Scan for the cell matching the given text and deliver its [x, y] coordinate at center. 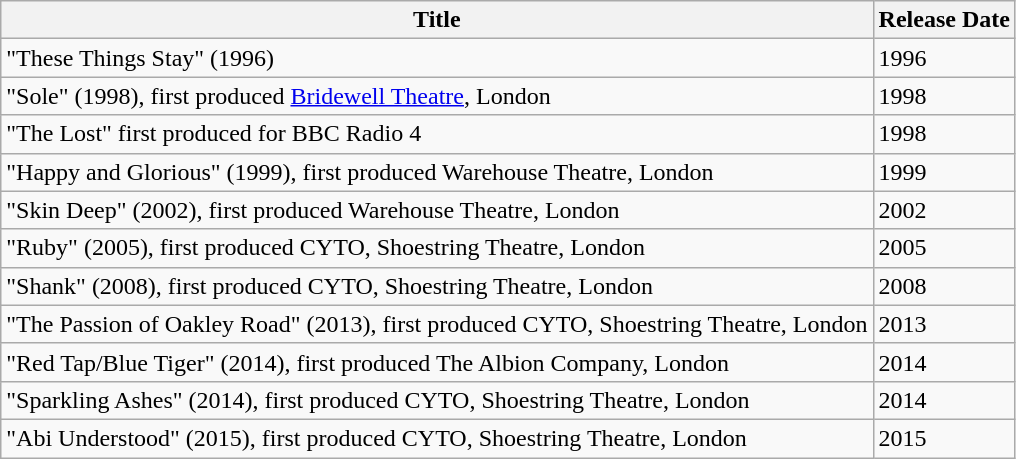
2015 [944, 438]
"Ruby" (2005), first produced CYTO, Shoestring Theatre, London [437, 248]
"Sparkling Ashes" (2014), first produced CYTO, Shoestring Theatre, London [437, 400]
"The Passion of Oakley Road" (2013), first produced CYTO, Shoestring Theatre, London [437, 324]
"Abi Understood" (2015), first produced CYTO, Shoestring Theatre, London [437, 438]
"Skin Deep" (2002), first produced Warehouse Theatre, London [437, 210]
2008 [944, 286]
2005 [944, 248]
2013 [944, 324]
2002 [944, 210]
"Happy and Glorious" (1999), first produced Warehouse Theatre, London [437, 172]
1996 [944, 58]
"Red Tap/Blue Tiger" (2014), first produced The Albion Company, London [437, 362]
Title [437, 20]
"These Things Stay" (1996) [437, 58]
"Shank" (2008), first produced CYTO, Shoestring Theatre, London [437, 286]
"The Lost" first produced for BBC Radio 4 [437, 134]
"Sole" (1998), first produced Bridewell Theatre, London [437, 96]
Release Date [944, 20]
1999 [944, 172]
